From the cell containing the given text, extract its center point as [x, y] coordinate. 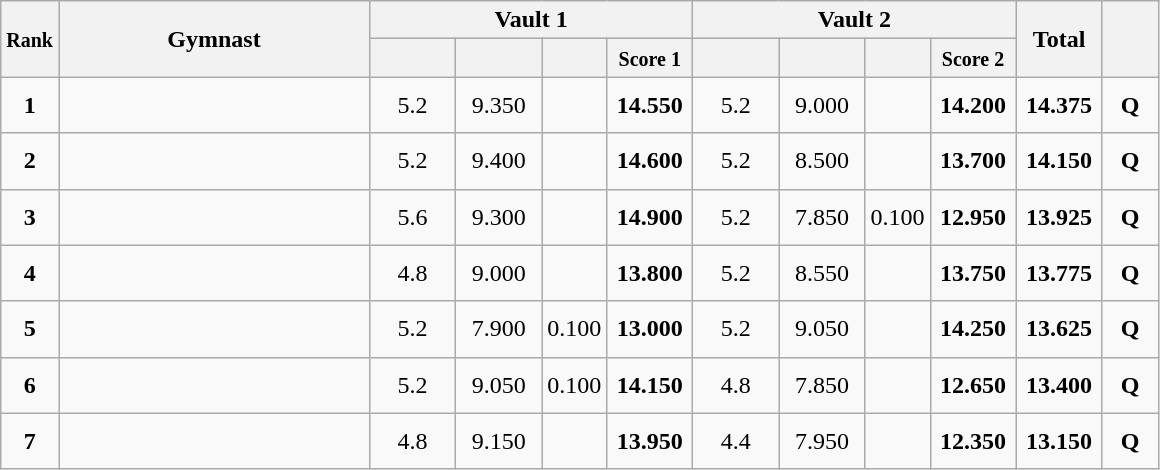
9.350 [499, 105]
8.550 [822, 273]
13.925 [1059, 217]
13.625 [1059, 329]
5.6 [413, 217]
12.350 [973, 441]
13.750 [973, 273]
2 [30, 161]
Score 1 [650, 58]
Score 2 [973, 58]
Vault 2 [854, 20]
7.900 [499, 329]
14.200 [973, 105]
9.150 [499, 441]
9.400 [499, 161]
Vault 1 [532, 20]
6 [30, 385]
13.400 [1059, 385]
Total [1059, 39]
12.650 [973, 385]
3 [30, 217]
4 [30, 273]
14.600 [650, 161]
12.950 [973, 217]
13.150 [1059, 441]
13.700 [973, 161]
7 [30, 441]
8.500 [822, 161]
13.800 [650, 273]
9.300 [499, 217]
5 [30, 329]
14.375 [1059, 105]
Rank [30, 39]
14.550 [650, 105]
Gymnast [214, 39]
7.950 [822, 441]
13.950 [650, 441]
14.250 [973, 329]
13.775 [1059, 273]
13.000 [650, 329]
14.900 [650, 217]
4.4 [736, 441]
1 [30, 105]
